Capture the cell that displays the provided text and extract its [X, Y] central coordinate. 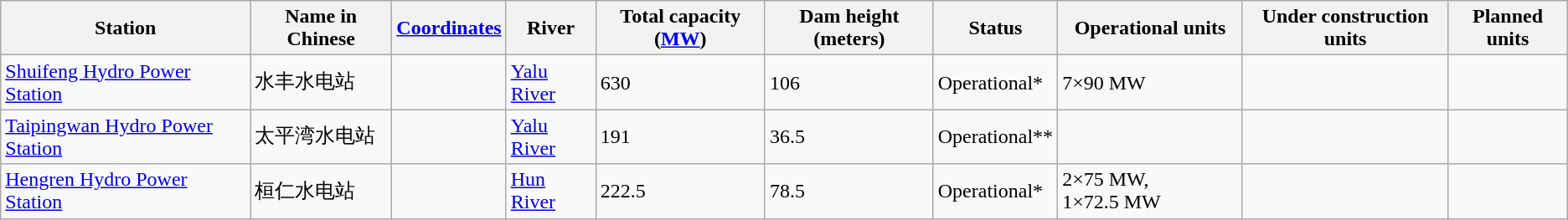
222.5 [680, 191]
Hengren Hydro Power Station [126, 191]
Taipingwan Hydro Power Station [126, 137]
Status [995, 28]
River [551, 28]
Coordinates [449, 28]
Station [126, 28]
106 [849, 82]
Dam height (meters) [849, 28]
Operational** [995, 137]
Total capacity (MW) [680, 28]
630 [680, 82]
Shuifeng Hydro Power Station [126, 82]
36.5 [849, 137]
Planned units [1508, 28]
水丰水电站 [322, 82]
Operational units [1151, 28]
Hun River [551, 191]
2×75 MW, 1×72.5 MW [1151, 191]
78.5 [849, 191]
Under construction units [1345, 28]
191 [680, 137]
7×90 MW [1151, 82]
Name in Chinese [322, 28]
太平湾水电站 [322, 137]
桓仁水电站 [322, 191]
